Return the (X, Y) coordinate for the center point of the cell that contains the specified text.  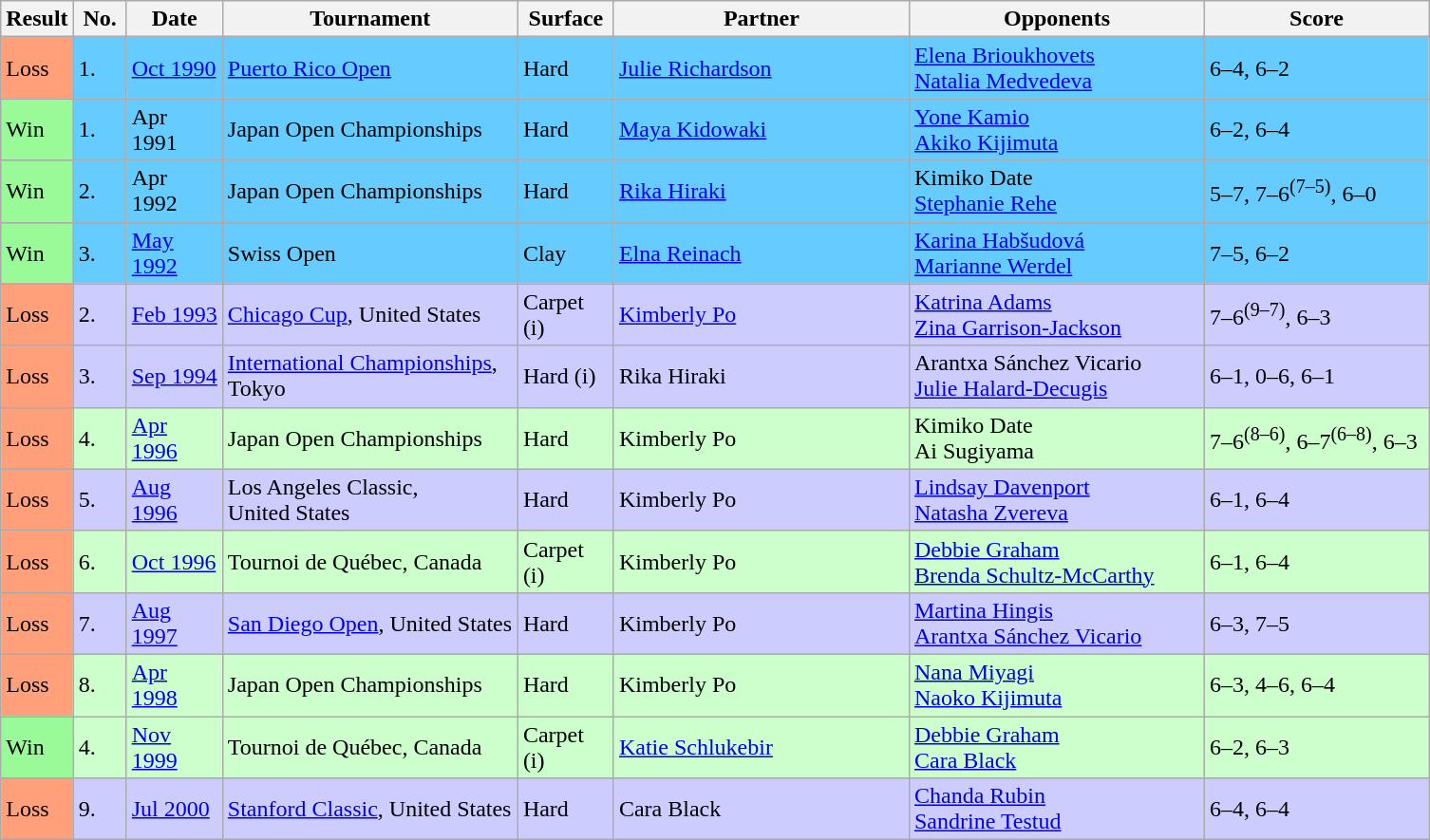
Kimiko Date Stephanie Rehe (1056, 192)
Elena Brioukhovets Natalia Medvedeva (1056, 68)
Puerto Rico Open (370, 68)
Result (37, 19)
Nana Miyagi Naoko Kijimuta (1056, 685)
Opponents (1056, 19)
Katie Schlukebir (762, 746)
Apr 1996 (175, 439)
Date (175, 19)
Martina Hingis Arantxa Sánchez Vicario (1056, 623)
International Championships, Tokyo (370, 376)
Elna Reinach (762, 252)
Sep 1994 (175, 376)
Surface (566, 19)
6. (100, 562)
Cara Black (762, 809)
5. (100, 499)
Swiss Open (370, 252)
Yone Kamio Akiko Kijimuta (1056, 129)
Clay (566, 252)
Debbie Graham Cara Black (1056, 746)
Arantxa Sánchez Vicario Julie Halard-Decugis (1056, 376)
7. (100, 623)
7–6(8–6), 6–7(6–8), 6–3 (1317, 439)
Partner (762, 19)
Hard (i) (566, 376)
Aug 1996 (175, 499)
Jul 2000 (175, 809)
9. (100, 809)
7–6(9–7), 6–3 (1317, 315)
No. (100, 19)
8. (100, 685)
7–5, 6–2 (1317, 252)
Debbie Graham Brenda Schultz-McCarthy (1056, 562)
6–3, 4–6, 6–4 (1317, 685)
Apr 1991 (175, 129)
6–2, 6–4 (1317, 129)
Stanford Classic, United States (370, 809)
Oct 1990 (175, 68)
Feb 1993 (175, 315)
Lindsay Davenport Natasha Zvereva (1056, 499)
Chicago Cup, United States (370, 315)
6–3, 7–5 (1317, 623)
Apr 1998 (175, 685)
San Diego Open, United States (370, 623)
Karina Habšudová Marianne Werdel (1056, 252)
Oct 1996 (175, 562)
Score (1317, 19)
Aug 1997 (175, 623)
Maya Kidowaki (762, 129)
Julie Richardson (762, 68)
6–1, 0–6, 6–1 (1317, 376)
May 1992 (175, 252)
6–4, 6–4 (1317, 809)
Kimiko Date Ai Sugiyama (1056, 439)
Apr 1992 (175, 192)
6–2, 6–3 (1317, 746)
Los Angeles Classic, United States (370, 499)
Nov 1999 (175, 746)
Katrina Adams Zina Garrison-Jackson (1056, 315)
Tournament (370, 19)
Chanda Rubin Sandrine Testud (1056, 809)
6–4, 6–2 (1317, 68)
5–7, 7–6(7–5), 6–0 (1317, 192)
